Locate the cell with the specified text and output its [x, y] center coordinate. 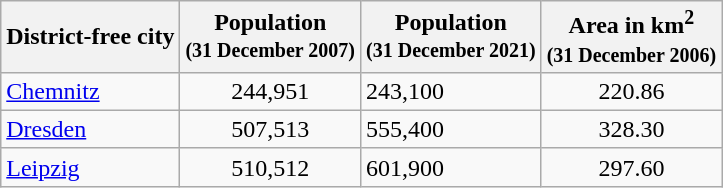
Chemnitz [90, 91]
555,400 [452, 129]
507,513 [270, 129]
220.86 [632, 91]
District-free city [90, 37]
243,100 [452, 91]
Dresden [90, 129]
Leipzig [90, 167]
328.30 [632, 129]
Population(31 December 2007) [270, 37]
510,512 [270, 167]
297.60 [632, 167]
Area in km2(31 December 2006) [632, 37]
244,951 [270, 91]
601,900 [452, 167]
Population(31 December 2021) [452, 37]
